Extract the [x, y] coordinate from the center of the cell holding the provided text.  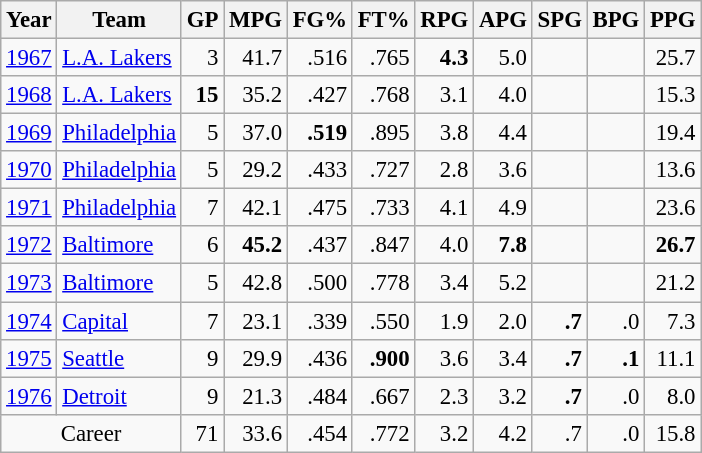
PPG [673, 20]
23.6 [673, 208]
7.3 [673, 321]
1976 [29, 396]
.516 [320, 58]
4.3 [444, 58]
.667 [384, 396]
APG [504, 20]
3 [202, 58]
FG% [320, 20]
1970 [29, 170]
2.8 [444, 170]
Year [29, 20]
25.7 [673, 58]
.339 [320, 321]
26.7 [673, 245]
33.6 [256, 433]
.437 [320, 245]
.519 [320, 133]
3.1 [444, 95]
SPG [560, 20]
GP [202, 20]
MPG [256, 20]
13.6 [673, 170]
1.9 [444, 321]
.847 [384, 245]
1971 [29, 208]
11.1 [673, 358]
.454 [320, 433]
21.2 [673, 283]
42.8 [256, 283]
.427 [320, 95]
4.9 [504, 208]
.484 [320, 396]
23.1 [256, 321]
41.7 [256, 58]
1967 [29, 58]
5.0 [504, 58]
35.2 [256, 95]
.772 [384, 433]
.895 [384, 133]
15.8 [673, 433]
8.0 [673, 396]
15 [202, 95]
.550 [384, 321]
Seattle [119, 358]
.768 [384, 95]
.475 [320, 208]
45.2 [256, 245]
7.8 [504, 245]
5.2 [504, 283]
21.3 [256, 396]
1973 [29, 283]
2.3 [444, 396]
.1 [616, 358]
1969 [29, 133]
FT% [384, 20]
1972 [29, 245]
.436 [320, 358]
71 [202, 433]
.500 [320, 283]
BPG [616, 20]
1975 [29, 358]
.727 [384, 170]
1968 [29, 95]
4.1 [444, 208]
.778 [384, 283]
3.8 [444, 133]
.733 [384, 208]
Detroit [119, 396]
.433 [320, 170]
42.1 [256, 208]
1974 [29, 321]
4.2 [504, 433]
Career [92, 433]
.765 [384, 58]
4.4 [504, 133]
6 [202, 245]
Capital [119, 321]
29.9 [256, 358]
Team [119, 20]
37.0 [256, 133]
19.4 [673, 133]
29.2 [256, 170]
2.0 [504, 321]
RPG [444, 20]
15.3 [673, 95]
.900 [384, 358]
